Locate the cell with the specified text and output its (X, Y) center coordinate. 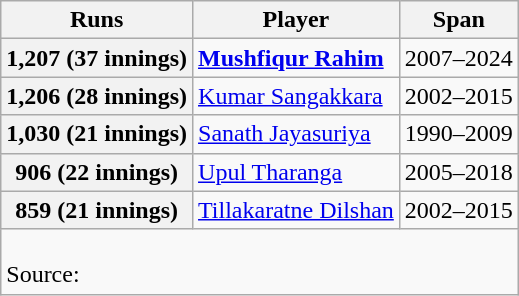
906 (22 innings) (97, 172)
2005–2018 (458, 172)
1,030 (21 innings) (97, 134)
Kumar Sangakkara (296, 96)
Player (296, 20)
1990–2009 (458, 134)
Sanath Jayasuriya (296, 134)
Tillakaratne Dilshan (296, 210)
Runs (97, 20)
Upul Tharanga (296, 172)
2007–2024 (458, 58)
Mushfiqur Rahim (296, 58)
859 (21 innings) (97, 210)
1,207 (37 innings) (97, 58)
Span (458, 20)
1,206 (28 innings) (97, 96)
Source: (260, 262)
